Return the (x, y) coordinate for the center point of the cell that contains the specified text.  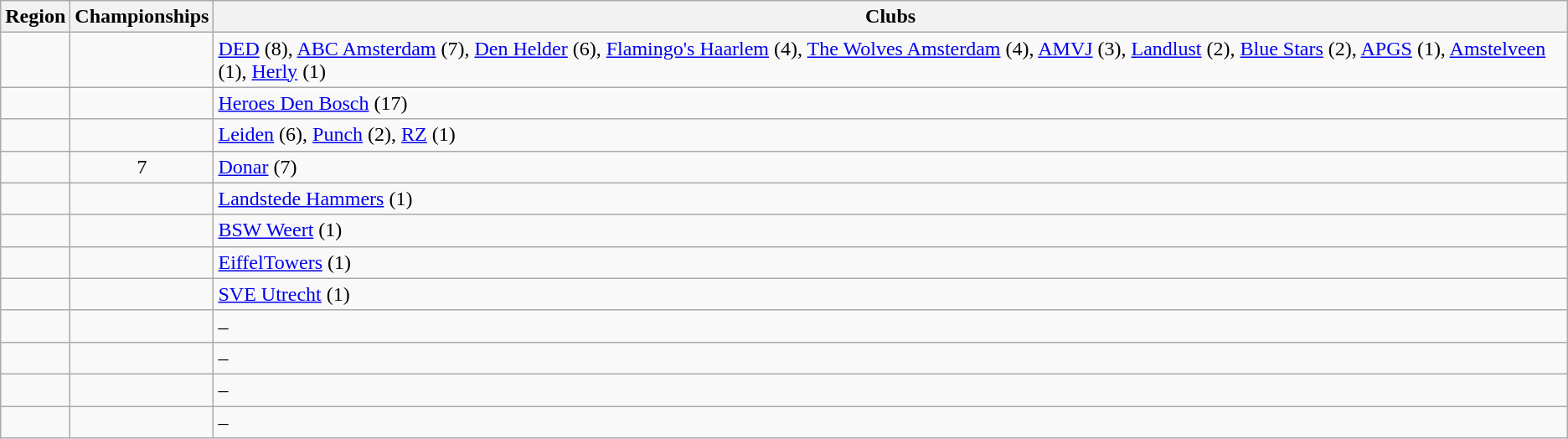
Championships (142, 17)
Region (35, 17)
Donar (7) (890, 167)
EiffelTowers (1) (890, 262)
BSW Weert (1) (890, 230)
Landstede Hammers (1) (890, 199)
7 (142, 167)
Clubs (890, 17)
SVE Utrecht (1) (890, 294)
Heroes Den Bosch (17) (890, 103)
Leiden (6), Punch (2), RZ (1) (890, 135)
